Search for the cell housing the specified text and yield its (x, y) center coordinate. 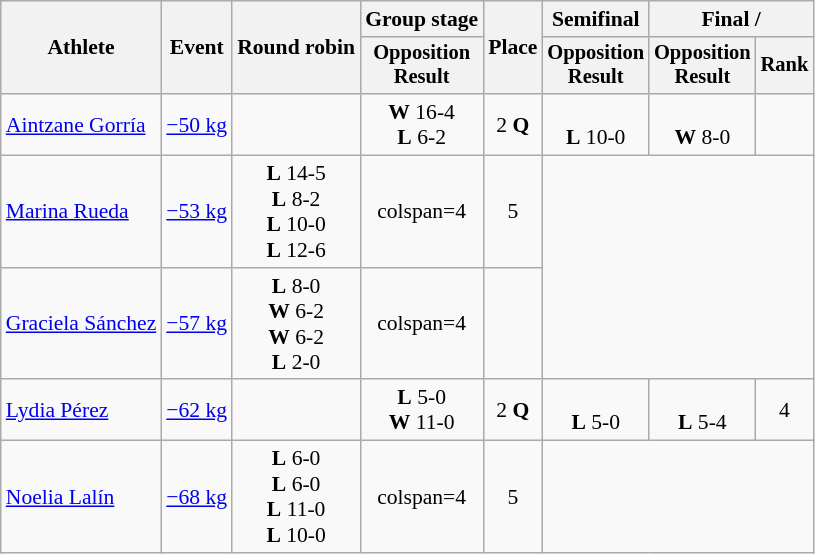
L 6-0 L 6-0 L 11-0 L 10-0 (296, 497)
−53 kg (196, 212)
−62 kg (196, 410)
Group stage (422, 19)
L 5-0 W 11-0 (422, 410)
Noelia Lalín (82, 497)
Aintzane Gorría (82, 124)
−68 kg (196, 497)
Place (512, 48)
Event (196, 48)
Round robin (296, 48)
Rank (785, 66)
Marina Rueda (82, 212)
Lydia Pérez (82, 410)
−57 kg (196, 324)
Graciela Sánchez (82, 324)
Final / (731, 19)
Semifinal (596, 19)
4 (785, 410)
W 8-0 (702, 124)
L 5-0 (596, 410)
L 10-0 (596, 124)
Athlete (82, 48)
W 16-4 L 6-2 (422, 124)
L 14-5 L 8-2 L 10-0 L 12-6 (296, 212)
L 8-0 W 6-2 W 6-2 L 2-0 (296, 324)
L 5-4 (702, 410)
−50 kg (196, 124)
